From the cell containing the given text, extract its center point as [x, y] coordinate. 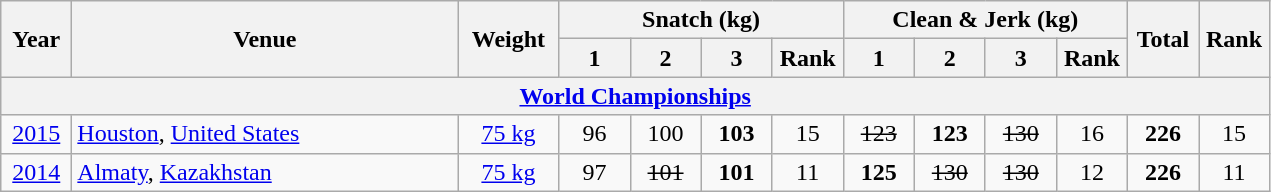
Year [36, 39]
Total [1162, 39]
Houston, United States [265, 134]
Clean & Jerk (kg) [985, 20]
16 [1092, 134]
Venue [265, 39]
125 [878, 172]
Almaty, Kazakhstan [265, 172]
96 [594, 134]
97 [594, 172]
World Championships [636, 96]
12 [1092, 172]
103 [736, 134]
Weight [508, 39]
100 [666, 134]
2015 [36, 134]
Snatch (kg) [701, 20]
2014 [36, 172]
